Capture the cell that displays the provided text and extract its [x, y] central coordinate. 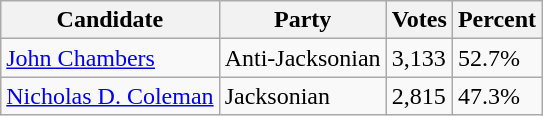
Party [302, 20]
3,133 [419, 58]
52.7% [496, 58]
2,815 [419, 96]
Jacksonian [302, 96]
John Chambers [110, 58]
Votes [419, 20]
47.3% [496, 96]
Candidate [110, 20]
Anti-Jacksonian [302, 58]
Percent [496, 20]
Nicholas D. Coleman [110, 96]
